Return the (x, y) coordinate for the center point of the cell that contains the specified text.  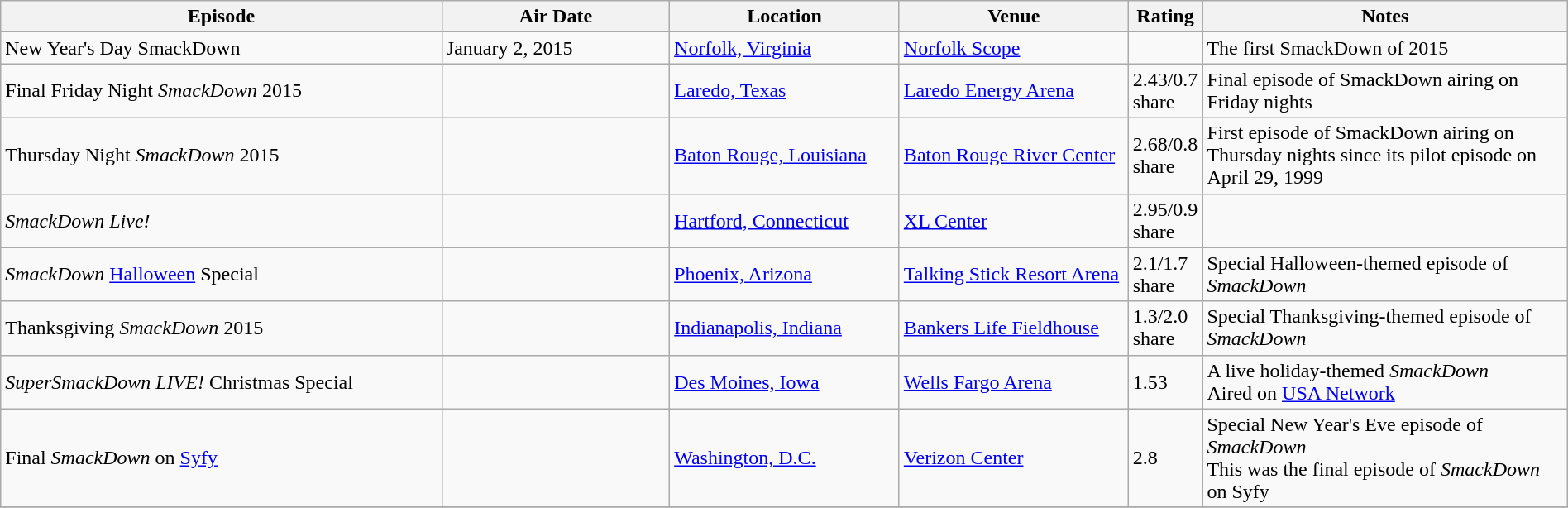
Bankers Life Fieldhouse (1014, 328)
Des Moines, Iowa (785, 382)
Episode (222, 17)
A live holiday-themed SmackDownAired on USA Network (1384, 382)
Thanksgiving SmackDown 2015 (222, 328)
Washington, D.C. (785, 458)
Rating (1165, 17)
2.68/0.8 share (1165, 156)
Final SmackDown on Syfy (222, 458)
Talking Stick Resort Arena (1014, 275)
Special New Year's Eve episode of SmackDownThis was the final episode of SmackDown on Syfy (1384, 458)
Norfolk Scope (1014, 48)
1.53 (1165, 382)
Baton Rouge, Louisiana (785, 156)
January 2, 2015 (556, 48)
2.1/1.7 share (1165, 275)
Final Friday Night SmackDown 2015 (222, 91)
Hartford, Connecticut (785, 220)
Laredo Energy Arena (1014, 91)
Location (785, 17)
Special Halloween-themed episode of SmackDown (1384, 275)
SmackDown Live! (222, 220)
Indianapolis, Indiana (785, 328)
XL Center (1014, 220)
Notes (1384, 17)
SmackDown Halloween Special (222, 275)
Verizon Center (1014, 458)
Venue (1014, 17)
2.95/0.9 share (1165, 220)
New Year's Day SmackDown (222, 48)
Baton Rouge River Center (1014, 156)
The first SmackDown of 2015 (1384, 48)
2.8 (1165, 458)
Final episode of SmackDown airing on Friday nights (1384, 91)
Norfolk, Virginia (785, 48)
Wells Fargo Arena (1014, 382)
1.3/2.0 share (1165, 328)
Special Thanksgiving-themed episode of SmackDown (1384, 328)
Thursday Night SmackDown 2015 (222, 156)
Phoenix, Arizona (785, 275)
2.43/0.7 share (1165, 91)
First episode of SmackDown airing on Thursday nights since its pilot episode on April 29, 1999 (1384, 156)
Air Date (556, 17)
SuperSmackDown LIVE! Christmas Special (222, 382)
Laredo, Texas (785, 91)
